Capture the cell that displays the provided text and extract its (X, Y) central coordinate. 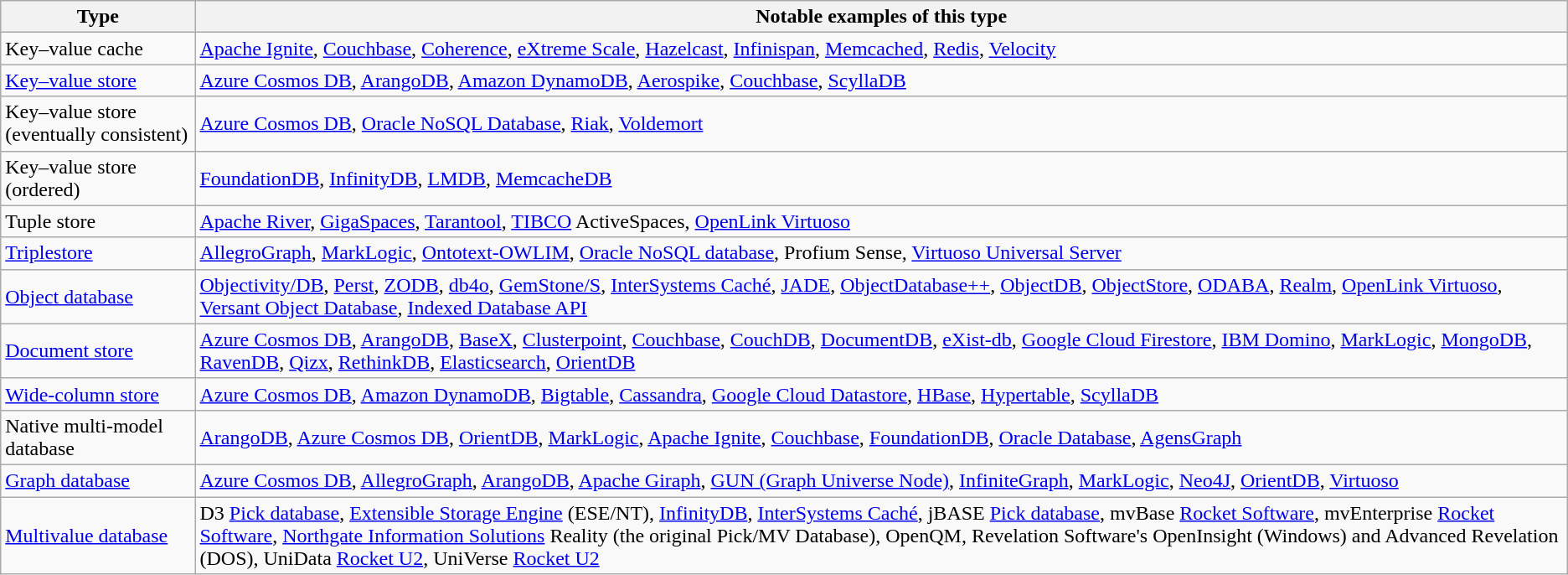
Key–value store (98, 80)
Key–value store (ordered) (98, 178)
Object database (98, 297)
AllegroGraph, MarkLogic, Ontotext-OWLIM, Oracle NoSQL database, Profium Sense, Virtuoso Universal Server (881, 253)
Multivalue database (98, 535)
Azure Cosmos DB, Amazon DynamoDB, Bigtable, Cassandra, Google Cloud Datastore, HBase, Hypertable, ScyllaDB (881, 394)
ArangoDB, Azure Cosmos DB, OrientDB, MarkLogic, Apache Ignite, Couchbase, FoundationDB, Oracle Database, AgensGraph (881, 438)
Tuple store (98, 221)
Notable examples of this type (881, 17)
Apache River, GigaSpaces, Tarantool, TIBCO ActiveSpaces, OpenLink Virtuoso (881, 221)
Apache Ignite, Couchbase, Coherence, eXtreme Scale, Hazelcast, Infinispan, Memcached, Redis, Velocity (881, 49)
Graph database (98, 480)
Key–value store (eventually consistent) (98, 124)
Wide-column store (98, 394)
Azure Cosmos DB, AllegroGraph, ArangoDB, Apache Giraph, GUN (Graph Universe Node), InfiniteGraph, MarkLogic, Neo4J, OrientDB, Virtuoso (881, 480)
FoundationDB, InfinityDB, LMDB, MemcacheDB (881, 178)
Triplestore (98, 253)
Type (98, 17)
Azure Cosmos DB, Oracle NoSQL Database, Riak, Voldemort (881, 124)
Key–value cache (98, 49)
Native multi-model database (98, 438)
Azure Cosmos DB, ArangoDB, Amazon DynamoDB, Aerospike, Couchbase, ScyllaDB (881, 80)
Document store (98, 350)
